Detect which cell encompasses the target text, then output its (X, Y) center coordinate. 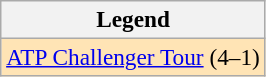
Legend (133, 19)
ATP Challenger Tour (4–1) (133, 57)
